Return the [X, Y] coordinate for the center point of the cell that contains the specified text.  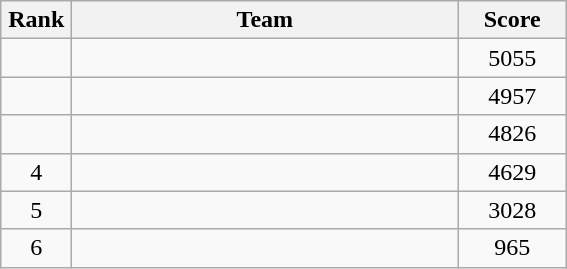
5 [36, 210]
3028 [512, 210]
4 [36, 172]
5055 [512, 58]
Score [512, 20]
4957 [512, 96]
6 [36, 248]
965 [512, 248]
4826 [512, 134]
Team [265, 20]
4629 [512, 172]
Rank [36, 20]
